Extract the (X, Y) coordinate from the center of the cell holding the provided text.  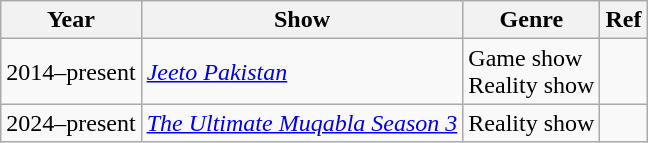
2014–present (71, 72)
Ref (624, 20)
The Ultimate Muqabla Season 3 (302, 123)
Jeeto Pakistan (302, 72)
Reality show (532, 123)
Genre (532, 20)
2024–present (71, 123)
Game showReality show (532, 72)
Show (302, 20)
Year (71, 20)
